Search for the cell housing the specified text and yield its [x, y] center coordinate. 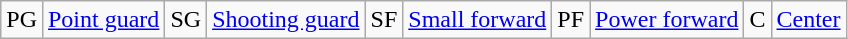
Power forward [667, 20]
C [758, 20]
SG [186, 20]
PG [22, 20]
SF [384, 20]
PF [571, 20]
Point guard [103, 20]
Center [808, 20]
Shooting guard [286, 20]
Small forward [478, 20]
